Capture the cell that displays the provided text and extract its (x, y) central coordinate. 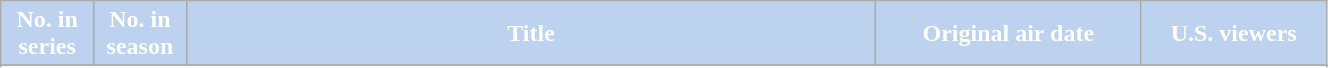
No. in season (140, 34)
U.S. viewers (1234, 34)
No. in series (48, 34)
Title (530, 34)
Original air date (1008, 34)
